Output the [x, y] coordinate of the center of the cell containing the given text.  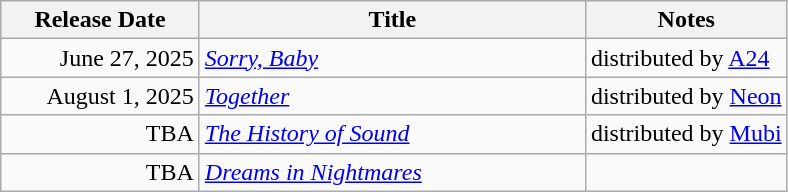
Notes [686, 20]
Release Date [100, 20]
distributed by Neon [686, 96]
Dreams in Nightmares [392, 172]
Title [392, 20]
distributed by A24 [686, 58]
June 27, 2025 [100, 58]
Together [392, 96]
August 1, 2025 [100, 96]
distributed by Mubi [686, 134]
Sorry, Baby [392, 58]
The History of Sound [392, 134]
